Search for the cell housing the specified text and yield its (x, y) center coordinate. 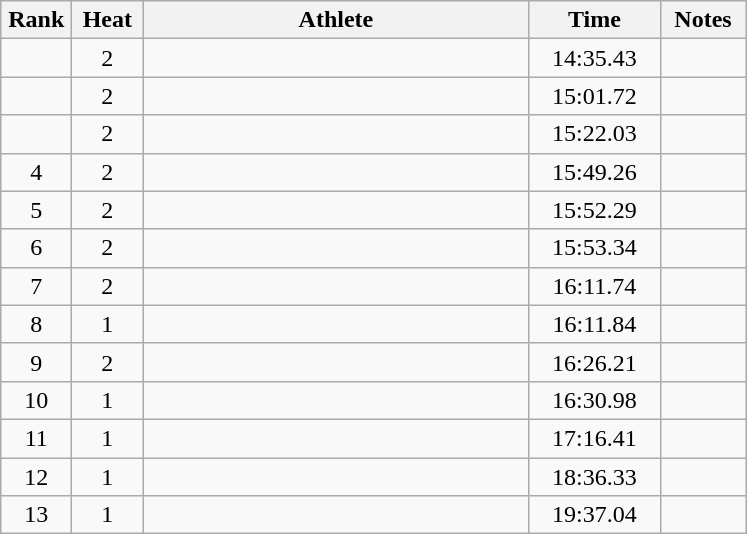
16:11.84 (594, 324)
Time (594, 20)
5 (36, 210)
19:37.04 (594, 515)
Athlete (336, 20)
15:22.03 (594, 134)
13 (36, 515)
14:35.43 (594, 58)
15:52.29 (594, 210)
7 (36, 286)
16:30.98 (594, 400)
15:01.72 (594, 96)
15:53.34 (594, 248)
6 (36, 248)
4 (36, 172)
9 (36, 362)
10 (36, 400)
17:16.41 (594, 438)
12 (36, 477)
18:36.33 (594, 477)
16:11.74 (594, 286)
Rank (36, 20)
11 (36, 438)
Notes (703, 20)
15:49.26 (594, 172)
8 (36, 324)
Heat (108, 20)
16:26.21 (594, 362)
